Scan for the cell matching the given text and deliver its (x, y) coordinate at center. 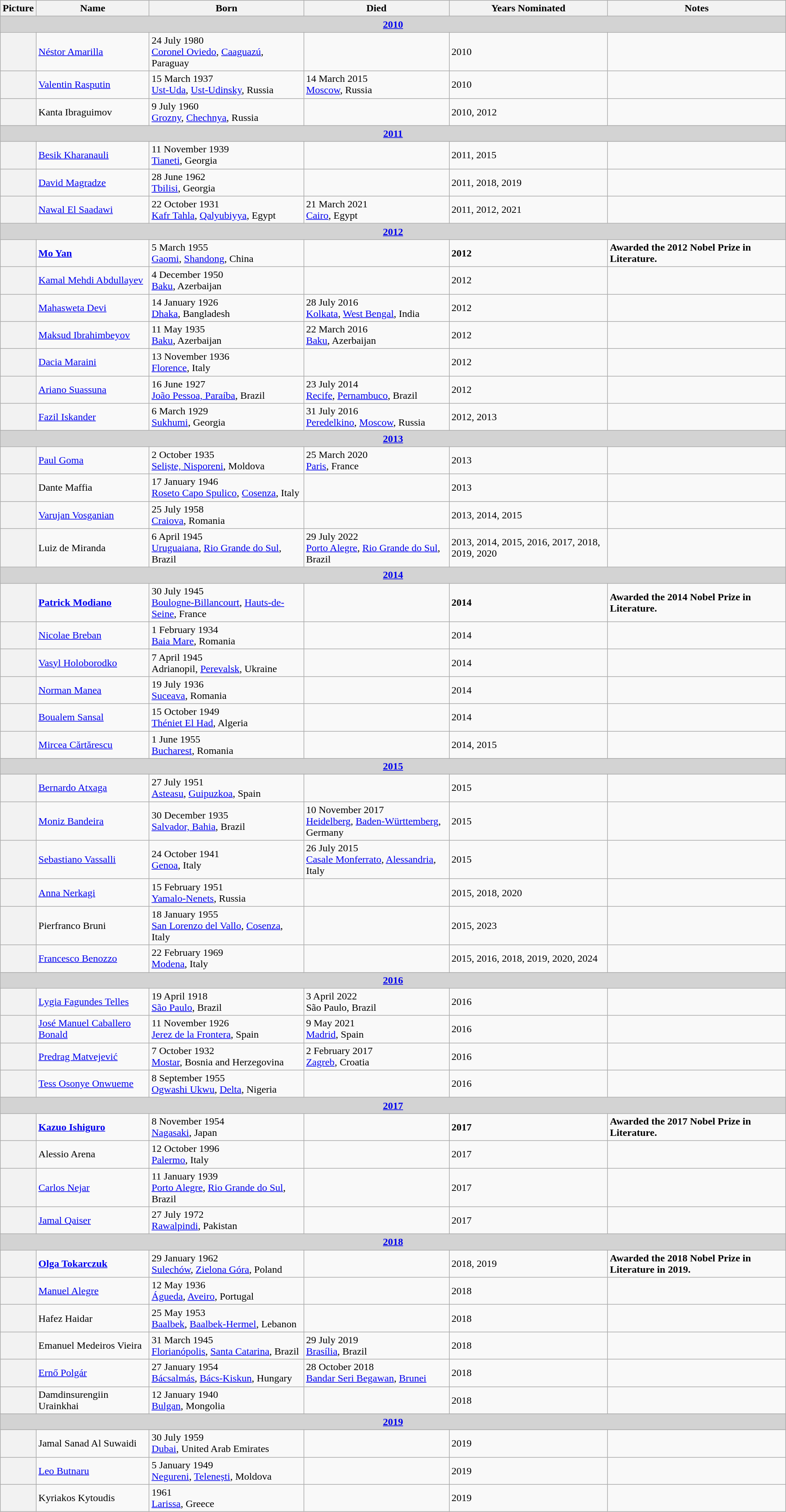
1 June 1955 Bucharest, Romania (226, 745)
Years Nominated (528, 8)
30 July 1959 Dubai, United Arab Emirates (226, 1443)
Néstor Amarilla (92, 52)
14 January 1926 Dhaka, Bangladesh (226, 307)
2011 (393, 133)
23 July 2014Recife, Pernambuco, Brazil (376, 390)
Valentin Rasputin (92, 85)
Carlos Nejar (92, 1187)
Notes (697, 8)
Paul Goma (92, 460)
José Manuel Caballero Bonald (92, 1029)
14 March 2015 Moscow, Russia (376, 85)
30 December 1935 Salvador, Bahia, Brazil (226, 821)
7 April 1945 Adrianopil, Perevalsk, Ukraine (226, 662)
Born (226, 8)
2015, 2018, 2020 (528, 892)
Anna Nerkagi (92, 892)
28 October 2018 Bandar Seri Begawan, Brunei (376, 1373)
Olga Tokarczuk (92, 1263)
Francesco Benozzo (92, 959)
9 July 1960 Grozny, Chechnya, Russia (226, 112)
Fazil Iskander (92, 417)
7 October 1932 Mostar, Bosnia and Herzegovina (226, 1056)
Picture (18, 8)
25 May 1953 Baalbek, Baalbek-Hermel, Lebanon (226, 1318)
Tess Osonye Onwueme (92, 1084)
Varujan Vosganian (92, 515)
30 July 1945 Boulogne-Billancourt, Hauts-de-Seine, France (226, 602)
13 November 1936 Florence, Italy (226, 363)
27 January 1954 Bácsalmás, Bács-Kiskun, Hungary (226, 1373)
2018, 2019 (528, 1263)
Emanuel Medeiros Vieira (92, 1346)
2 February 2017 Zagreb, Croatia (376, 1056)
Died (376, 8)
5 March 1955 Gaomi, Shandong, China (226, 253)
26 July 2015 Casale Monferrato, Alessandria, Italy (376, 860)
8 September 1955 Ogwashi Ukwu, Delta, Nigeria (226, 1084)
Damdinsurengiin Urainkhai (92, 1400)
22 October 1931 Kafr Tahla, Qalyubiyya, Egypt (226, 210)
Dante Maffia (92, 488)
29 January 1962 Sulechów, Zielona Góra, Poland (226, 1263)
Jamal Sanad Al Suwaidi (92, 1443)
2011, 2012, 2021 (528, 210)
Boualem Sansal (92, 717)
11 November 1939 Tianeti, Georgia (226, 155)
12 January 1940 Bulgan, Mongolia (226, 1400)
29 July 2019 Brasília, Brazil (376, 1346)
9 May 2021 Madrid, Spain (376, 1029)
8 November 1954 Nagasaki, Japan (226, 1127)
15 March 1937 Ust-Uda, Ust-Udinsky, Russia (226, 85)
Maksud Ibrahimbeyov (92, 335)
18 January 1955 San Lorenzo del Vallo, Cosenza, Italy (226, 926)
10 November 2017 Heidelberg, Baden-Württemberg, Germany (376, 821)
24 October 1941 Genoa, Italy (226, 860)
12 May 1936 Águeda, Aveiro, Portugal (226, 1291)
2014, 2015 (528, 745)
2011, 2018, 2019 (528, 182)
Moniz Bandeira (92, 821)
31 March 1945 Florianópolis, Santa Catarina, Brazil (226, 1346)
11 November 1926 Jerez de la Frontera, Spain (226, 1029)
Awarded the 2017 Nobel Prize in Literature. (697, 1127)
Vasyl Holoborodko (92, 662)
25 March 2020 Paris, France (376, 460)
15 October 1949 Théniet El Had, Algeria (226, 717)
Name (92, 8)
4 December 1950 Baku, Azerbaijan (226, 280)
5 January 1949 Negureni, Telenești, Moldova (226, 1471)
2 October 1935 Seliște, Nisporeni, Moldova (226, 460)
2013, 2014, 2015, 2016, 2017, 2018, 2019, 2020 (528, 548)
2011, 2015 (528, 155)
Predrag Matvejević (92, 1056)
28 June 1962 Tbilisi, Georgia (226, 182)
Bernardo Atxaga (92, 788)
15 February 1951 Yamalo-Nenets, Russia (226, 892)
Jamal Qaiser (92, 1221)
6 April 1945 Uruguaiana, Rio Grande do Sul, Brazil (226, 548)
2010, 2012 (528, 112)
16 June 1927 João Pessoa, Paraíba, Brazil (226, 390)
2015, 2016, 2018, 2019, 2020, 2024 (528, 959)
Lygia Fagundes Telles (92, 1002)
6 March 1929 Sukhumi, Georgia (226, 417)
Mahasweta Devi (92, 307)
Nicolae Breban (92, 636)
2013, 2014, 2015 (528, 515)
Kanta Ibraguimov (92, 112)
Norman Manea (92, 690)
2015, 2023 (528, 926)
Kyriakos Kytoudis (92, 1498)
Awarded the 2014 Nobel Prize in Literature. (697, 602)
21 March 2021 Cairo, Egypt (376, 210)
25 July 1958 Craiova, Romania (226, 515)
27 July 1972 Rawalpindi, Pakistan (226, 1221)
Manuel Alegre (92, 1291)
Awarded the 2012 Nobel Prize in Literature. (697, 253)
19 July 1936 Suceava, Romania (226, 690)
27 July 1951 Asteasu, Guipuzkoa, Spain (226, 788)
22 March 2016 Baku, Azerbaijan (376, 335)
19 April 1918 São Paulo, Brazil (226, 1002)
Mo Yan (92, 253)
3 April 2022 São Paulo, Brazil (376, 1002)
2012, 2013 (528, 417)
Hafez Haidar (92, 1318)
Sebastiano Vassalli (92, 860)
12 October 1996 Palermo, Italy (226, 1154)
31 July 2016 Peredelkino, Moscow, Russia (376, 417)
Kamal Mehdi Abdullayev (92, 280)
Awarded the 2018 Nobel Prize in Literature in 2019. (697, 1263)
Besik Kharanauli (92, 155)
David Magradze (92, 182)
1 February 1934 Baia Mare, Romania (226, 636)
17 January 1946 Roseto Capo Spulico, Cosenza, Italy (226, 488)
Nawal El Saadawi (92, 210)
Ariano Suassuna (92, 390)
22 February 1969 Modena, Italy (226, 959)
Luiz de Miranda (92, 548)
Leo Butnaru (92, 1471)
11 January 1939 Porto Alegre, Rio Grande do Sul, Brazil (226, 1187)
28 July 2016 Kolkata, West Bengal, India (376, 307)
Dacia Maraini (92, 363)
Kazuo Ishiguro (92, 1127)
Alessio Arena (92, 1154)
1961 Larissa, Greece (226, 1498)
Patrick Modiano (92, 602)
29 July 2022 Porto Alegre, Rio Grande do Sul, Brazil (376, 548)
Ernő Polgár (92, 1373)
11 May 1935 Baku, Azerbaijan (226, 335)
Mircea Cărtărescu (92, 745)
24 July 1980 Coronel Oviedo, Caaguazú, Paraguay (226, 52)
Pierfranco Bruni (92, 926)
